Locate the cell with the specified text and output its (X, Y) center coordinate. 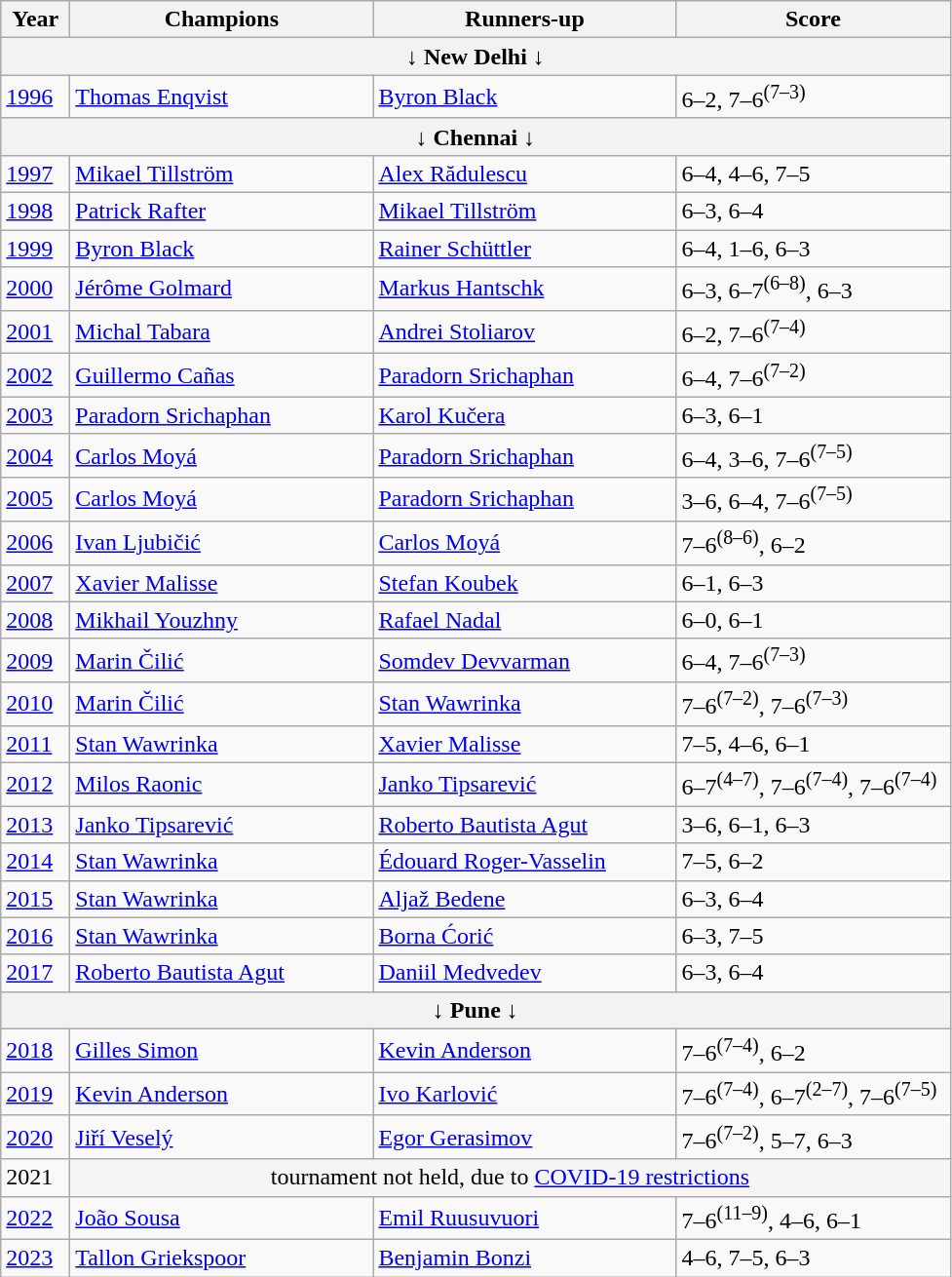
2002 (35, 376)
↓ Chennai ↓ (476, 136)
2013 (35, 825)
Tallon Griekspoor (222, 1258)
6–0, 6–1 (813, 620)
Borna Ćorić (524, 936)
1997 (35, 174)
3–6, 6–1, 6–3 (813, 825)
2018 (35, 1051)
Somdev Devvarman (524, 661)
2015 (35, 899)
Ivan Ljubičić (222, 544)
Stefan Koubek (524, 583)
2022 (35, 1219)
3–6, 6–4, 7–6(7–5) (813, 499)
6–2, 7–6(7–4) (813, 331)
2005 (35, 499)
Édouard Roger-Vasselin (524, 862)
1999 (35, 249)
2011 (35, 744)
2010 (35, 704)
2000 (35, 289)
2012 (35, 784)
6–4, 7–6(7–3) (813, 661)
Egor Gerasimov (524, 1137)
Score (813, 19)
6–4, 4–6, 7–5 (813, 174)
João Sousa (222, 1219)
1998 (35, 212)
7–6(8–6), 6–2 (813, 544)
Rafael Nadal (524, 620)
Year (35, 19)
6–4, 7–6(7–2) (813, 376)
2003 (35, 415)
Daniil Medvedev (524, 973)
Guillermo Cañas (222, 376)
Jérôme Golmard (222, 289)
2016 (35, 936)
2001 (35, 331)
6–7(4–7), 7–6(7–4), 7–6(7–4) (813, 784)
Emil Ruusuvuori (524, 1219)
6–3, 7–5 (813, 936)
7–5, 4–6, 6–1 (813, 744)
Ivo Karlović (524, 1094)
7–6(7–4), 6–2 (813, 1051)
2004 (35, 456)
Champions (222, 19)
4–6, 7–5, 6–3 (813, 1258)
2023 (35, 1258)
Thomas Enqvist (222, 97)
7–6(7–2), 5–7, 6–3 (813, 1137)
7–5, 6–2 (813, 862)
2019 (35, 1094)
2008 (35, 620)
Benjamin Bonzi (524, 1258)
2007 (35, 583)
Michal Tabara (222, 331)
Rainer Schüttler (524, 249)
Markus Hantschk (524, 289)
Milos Raonic (222, 784)
↓ Pune ↓ (476, 1010)
Jiří Veselý (222, 1137)
2017 (35, 973)
7–6(7–4), 6–7(2–7), 7–6(7–5) (813, 1094)
Karol Kučera (524, 415)
6–1, 6–3 (813, 583)
6–4, 3–6, 7–6(7–5) (813, 456)
2014 (35, 862)
Patrick Rafter (222, 212)
Runners-up (524, 19)
2020 (35, 1137)
Andrei Stoliarov (524, 331)
Gilles Simon (222, 1051)
6–3, 6–1 (813, 415)
tournament not held, due to COVID-19 restrictions (511, 1178)
2021 (35, 1178)
Mikhail Youzhny (222, 620)
6–2, 7–6(7–3) (813, 97)
↓ New Delhi ↓ (476, 57)
Aljaž Bedene (524, 899)
Alex Rădulescu (524, 174)
6–4, 1–6, 6–3 (813, 249)
7–6(7–2), 7–6(7–3) (813, 704)
2009 (35, 661)
7–6(11–9), 4–6, 6–1 (813, 1219)
6–3, 6–7(6–8), 6–3 (813, 289)
2006 (35, 544)
1996 (35, 97)
